Identify which cell holds the provided text, then report its (X, Y) central coordinate. 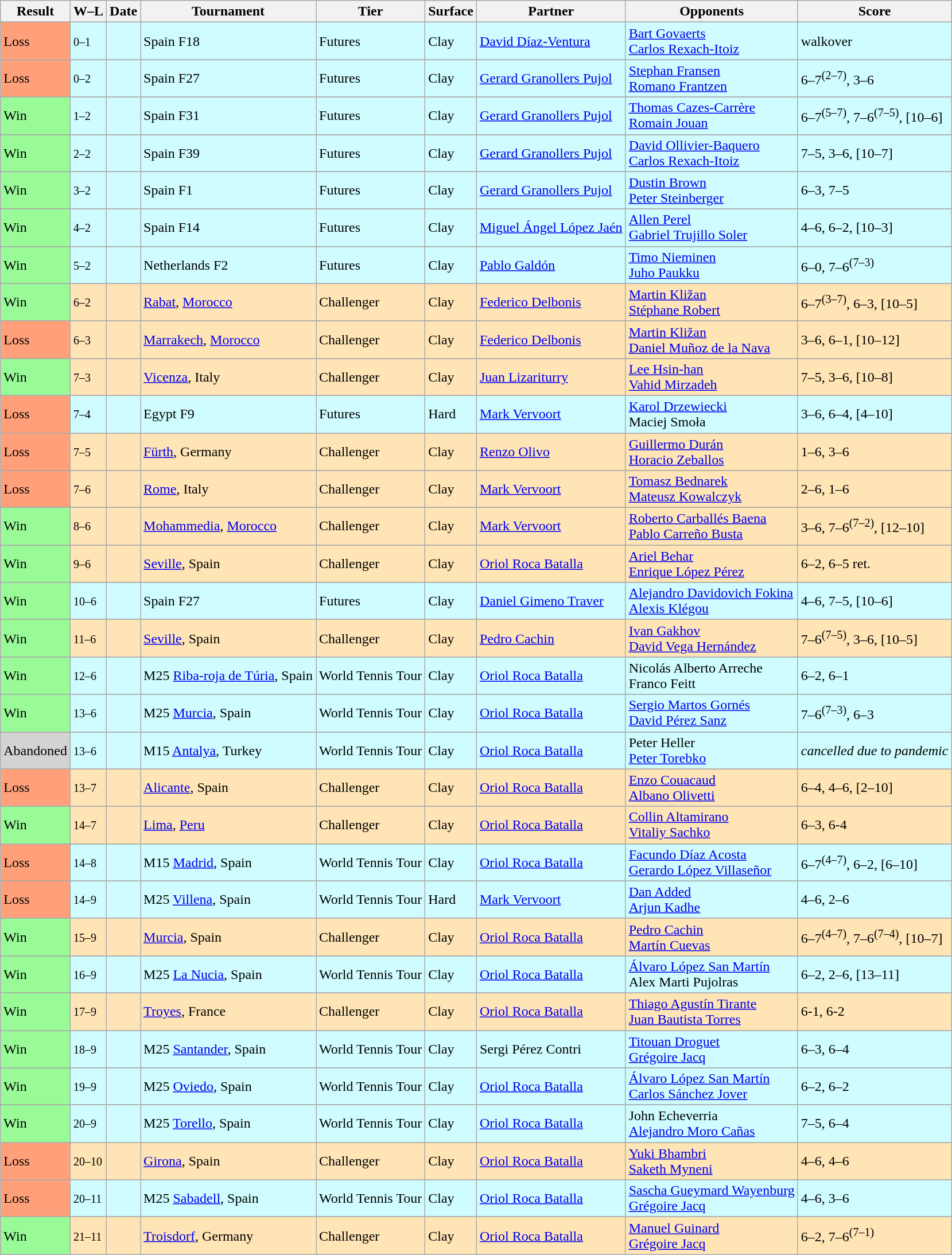
M25 Villena, Spain (228, 900)
7–6 (88, 489)
Marrakech, Morocco (228, 340)
5–2 (88, 265)
W–L (88, 11)
13–7 (88, 787)
Karol Drzewiecki Maciej Smoła (712, 414)
10–6 (88, 601)
Álvaro López San Martín Carlos Sánchez Jover (712, 1087)
Martin Kližan Stéphane Robert (712, 302)
M15 Antalya, Turkey (228, 751)
12–6 (88, 676)
Score (875, 11)
Peter Heller Peter Torebko (712, 751)
20–11 (88, 1198)
Stephan Fransen Romano Frantzen (712, 78)
Vicenza, Italy (228, 376)
Sergio Martos Gornés David Pérez Sanz (712, 713)
Spain F18 (228, 41)
7–6(7–3), 6–3 (875, 713)
Nicolás Alberto Arreche Franco Feitt (712, 676)
Collin Altamirano Vitaliy Sachko (712, 825)
Álvaro López San Martín Alex Marti Pujolras (712, 974)
David Ollivier-Baquero Carlos Rexach-Itoiz (712, 153)
Thomas Cazes-Carrère Romain Jouan (712, 116)
walkover (875, 41)
6–3 (88, 340)
Allen Perel Gabriel Trujillo Soler (712, 227)
11–6 (88, 638)
Titouan Droguet Grégoire Jacq (712, 1049)
6–3, 7–5 (875, 191)
Spain F14 (228, 227)
Abandoned (36, 751)
Alicante, Spain (228, 787)
Renzo Olivo (551, 451)
Juan Lizariturry (551, 376)
7–5, 3–6, [10–8] (875, 376)
John Echeverria Alejandro Moro Cañas (712, 1124)
7–4 (88, 414)
4–6, 3–6 (875, 1198)
6–4, 4–6, [2–10] (875, 787)
Result (36, 11)
Yuki Bhambri Saketh Myneni (712, 1161)
Bart Govaerts Carlos Rexach-Itoiz (712, 41)
Rome, Italy (228, 489)
4–6, 7–5, [10–6] (875, 601)
Enzo Couacaud Albano Olivetti (712, 787)
8–6 (88, 527)
Egypt F9 (228, 414)
Lee Hsin-han Vahid Mirzadeh (712, 376)
Surface (451, 11)
4–6, 2–6 (875, 900)
cancelled due to pandemic (875, 751)
M25 Torello, Spain (228, 1124)
6–0, 7–6(7–3) (875, 265)
Pablo Galdón (551, 265)
6–7(4–7), 7–6(7–4), [10–7] (875, 937)
Martin Kližan Daniel Muñoz de la Nava (712, 340)
M25 Murcia, Spain (228, 713)
6–2, 6–2 (875, 1087)
Sergi Pérez Contri (551, 1049)
Alejandro Davidovich Fokina Alexis Klégou (712, 601)
Mohammedia, Morocco (228, 527)
2–6, 1–6 (875, 489)
Pedro Cachin (551, 638)
16–9 (88, 974)
Date (124, 11)
Timo Nieminen Juho Paukku (712, 265)
Rabat, Morocco (228, 302)
4–6, 6–2, [10–3] (875, 227)
1–6, 3–6 (875, 451)
0–1 (88, 41)
Troyes, France (228, 1011)
Ariel Behar Enrique López Pérez (712, 564)
Murcia, Spain (228, 937)
17–9 (88, 1011)
3–6, 7–6(7–2), [12–10] (875, 527)
Sascha Gueymard Wayenburg Grégoire Jacq (712, 1198)
20–10 (88, 1161)
6–7(3–7), 6–3, [10–5] (875, 302)
Dan Added Arjun Kadhe (712, 900)
6–2, 6–1 (875, 676)
M25 La Nucia, Spain (228, 974)
M25 Oviedo, Spain (228, 1087)
15–9 (88, 937)
Guillermo Durán Horacio Zeballos (712, 451)
14–8 (88, 862)
Thiago Agustín Tirante Juan Bautista Torres (712, 1011)
Daniel Gimeno Traver (551, 601)
7–5 (88, 451)
Opponents (712, 11)
7–5, 6–4 (875, 1124)
6–3, 6-4 (875, 825)
2–2 (88, 153)
21–11 (88, 1236)
David Díaz-Ventura (551, 41)
Ivan Gakhov David Vega Hernández (712, 638)
Tournament (228, 11)
6–2, 2–6, [13–11] (875, 974)
4–6, 4–6 (875, 1161)
14–7 (88, 825)
Spain F39 (228, 153)
Facundo Díaz Acosta Gerardo López Villaseñor (712, 862)
6–3, 6–4 (875, 1049)
4–2 (88, 227)
18–9 (88, 1049)
Girona, Spain (228, 1161)
Netherlands F2 (228, 265)
6–2 (88, 302)
6-1, 6-2 (875, 1011)
M25 Riba-roja de Túria, Spain (228, 676)
M25 Sabadell, Spain (228, 1198)
Miguel Ángel López Jaén (551, 227)
M25 Santander, Spain (228, 1049)
Partner (551, 11)
3–6, 6–4, [4–10] (875, 414)
Spain F31 (228, 116)
6–2, 6–5 ret. (875, 564)
19–9 (88, 1087)
14–9 (88, 900)
Pedro Cachin Martín Cuevas (712, 937)
3–2 (88, 191)
Roberto Carballés Baena Pablo Carreño Busta (712, 527)
Manuel Guinard Grégoire Jacq (712, 1236)
7–6(7–5), 3–6, [10–5] (875, 638)
7–5, 3–6, [10–7] (875, 153)
6–7(5–7), 7–6(7–5), [10–6] (875, 116)
6–7(4–7), 6–2, [6–10] (875, 862)
6–7(2–7), 3–6 (875, 78)
Troisdorf, Germany (228, 1236)
Lima, Peru (228, 825)
7–3 (88, 376)
Tier (370, 11)
Dustin Brown Peter Steinberger (712, 191)
Fürth, Germany (228, 451)
20–9 (88, 1124)
Tomasz Bednarek Mateusz Kowalczyk (712, 489)
Spain F1 (228, 191)
9–6 (88, 564)
6–2, 7–6(7–1) (875, 1236)
0–2 (88, 78)
3–6, 6–1, [10–12] (875, 340)
M15 Madrid, Spain (228, 862)
1–2 (88, 116)
